Search for the cell housing the specified text and yield its (x, y) center coordinate. 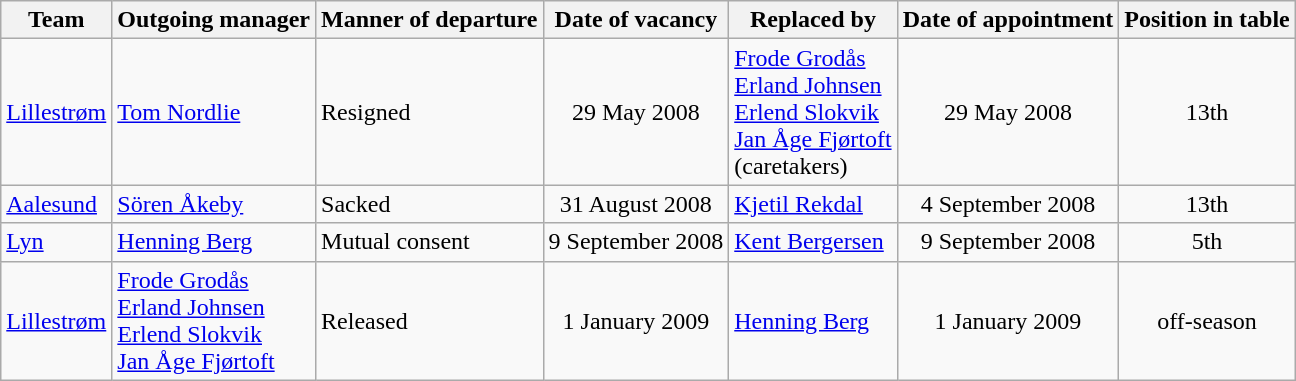
Team (56, 20)
Tom Nordlie (214, 112)
Kent Bergersen (813, 242)
Resigned (430, 112)
Aalesund (56, 204)
Mutual consent (430, 242)
Manner of departure (430, 20)
Date of appointment (1008, 20)
Sören Åkeby (214, 204)
5th (1207, 242)
Frode Grodås Erland Johnsen Erlend Slokvik Jan Åge Fjørtoft (caretakers) (813, 112)
31 August 2008 (636, 204)
Replaced by (813, 20)
Position in table (1207, 20)
off-season (1207, 320)
4 September 2008 (1008, 204)
Kjetil Rekdal (813, 204)
Sacked (430, 204)
Released (430, 320)
Date of vacancy (636, 20)
Frode Grodås Erland Johnsen Erlend Slokvik Jan Åge Fjørtoft (214, 320)
Outgoing manager (214, 20)
Lyn (56, 242)
